Identify which cell holds the provided text, then report its [X, Y] central coordinate. 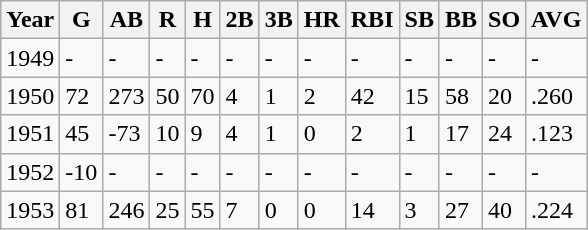
7 [240, 210]
SO [504, 20]
SB [419, 20]
G [82, 20]
81 [82, 210]
3B [278, 20]
55 [202, 210]
40 [504, 210]
50 [168, 96]
42 [372, 96]
H [202, 20]
273 [126, 96]
2B [240, 20]
20 [504, 96]
HR [322, 20]
R [168, 20]
246 [126, 210]
-73 [126, 134]
25 [168, 210]
.224 [556, 210]
RBI [372, 20]
1950 [30, 96]
10 [168, 134]
Year [30, 20]
1952 [30, 172]
.123 [556, 134]
.260 [556, 96]
72 [82, 96]
45 [82, 134]
17 [460, 134]
-10 [82, 172]
BB [460, 20]
1951 [30, 134]
15 [419, 96]
70 [202, 96]
1949 [30, 58]
3 [419, 210]
AVG [556, 20]
AB [126, 20]
58 [460, 96]
24 [504, 134]
9 [202, 134]
27 [460, 210]
1953 [30, 210]
14 [372, 210]
